Determine the [x, y] coordinate at the center of the cell enclosing the given text.  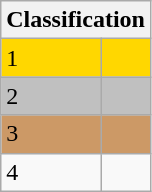
2 [52, 96]
1 [52, 58]
3 [52, 134]
4 [52, 172]
Classification [76, 20]
